Detect which cell encompasses the target text, then output its (X, Y) center coordinate. 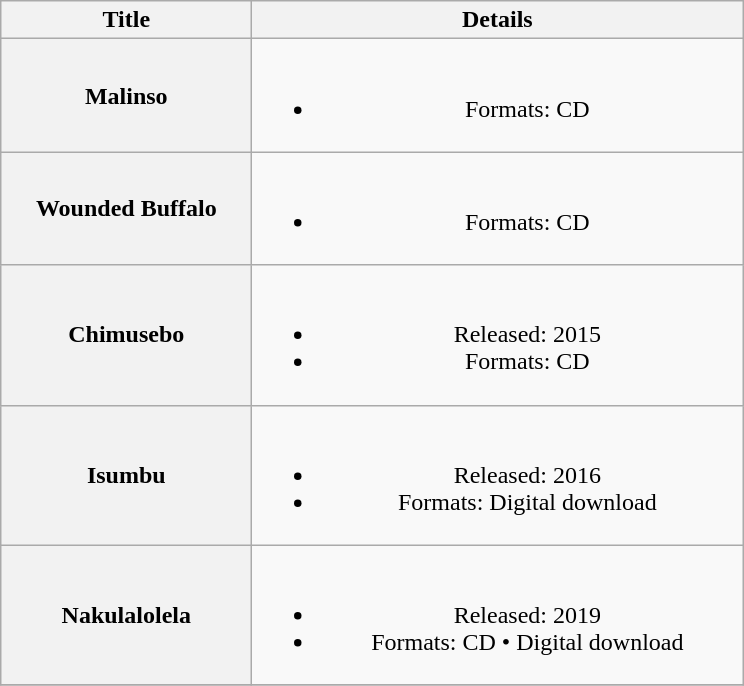
Details (498, 20)
Isumbu (126, 475)
Released: 2019Formats: CD • Digital download (498, 615)
Title (126, 20)
Released: 2016Formats: Digital download (498, 475)
Wounded Buffalo (126, 208)
Released: 2015Formats: CD (498, 335)
Nakulalolela (126, 615)
Chimusebo (126, 335)
Malinso (126, 96)
